For the text-containing cell, return its midpoint in (X, Y) coordinate format. 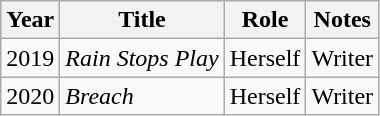
Role (265, 20)
Breach (142, 96)
Title (142, 20)
Rain Stops Play (142, 58)
Year (30, 20)
2020 (30, 96)
2019 (30, 58)
Notes (342, 20)
